For the text-containing cell, return its midpoint in (X, Y) coordinate format. 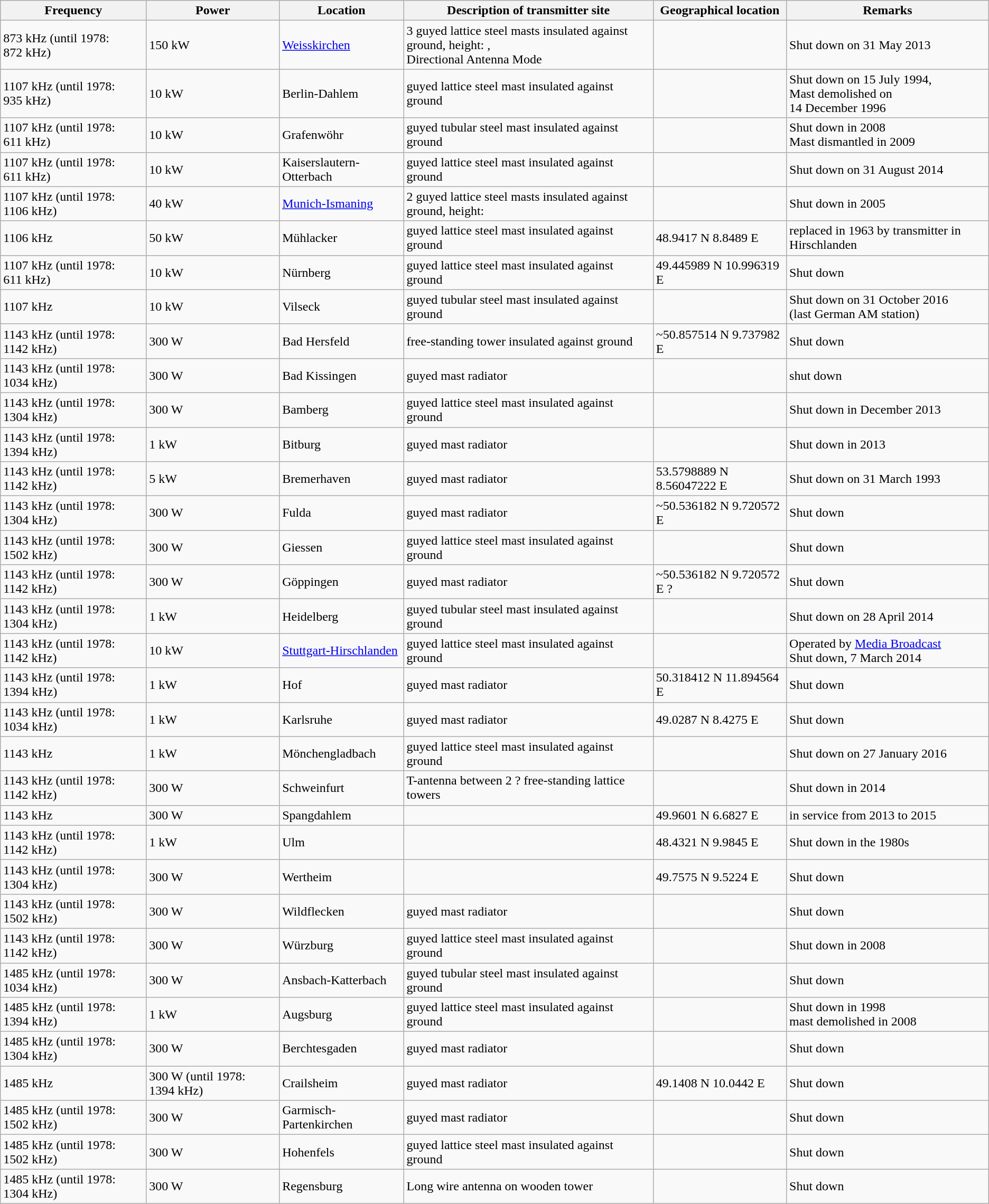
Remarks (888, 11)
Schweinfurt (341, 788)
Weisskirchen (341, 45)
Shut down on 31 May 2013 (888, 45)
~50.536182 N 9.720572 E ? (720, 582)
Shut down on 15 July 1994, Mast demolished on14 December 1996 (888, 94)
Grafenwöhr (341, 135)
Vilseck (341, 306)
Berchtesgaden (341, 1049)
49.7575 N 9.5224 E (720, 877)
Bitburg (341, 444)
Location (341, 11)
Shut down on 27 January 2016 (888, 753)
T-antenna between 2 ? free-standing lattice towers (528, 788)
1107 kHz (until 1978: 1106 kHz) (73, 204)
Giessen (341, 547)
shut down (888, 375)
Operated by Media BroadcastShut down, 7 March 2014 (888, 651)
53.5798889 N 8.56047222 E (720, 479)
Bad Kissingen (341, 375)
40 kW (213, 204)
Wildflecken (341, 911)
~50.536182 N 9.720572 E (720, 514)
48.9417 N 8.8489 E (720, 238)
Shut down in 1998mast demolished in 2008 (888, 1014)
Garmisch-Partenkirchen (341, 1118)
Bad Hersfeld (341, 341)
Shut down on 31 October 2016(last German AM station) (888, 306)
Kaiserslautern-Otterbach (341, 169)
Hohenfels (341, 1152)
Geographical location (720, 11)
Shut down in 2008Mast dismantled in 2009 (888, 135)
300 W (until 1978: 1394 kHz) (213, 1083)
Crailsheim (341, 1083)
Ulm (341, 842)
Description of transmitter site (528, 11)
1485 kHz (73, 1083)
Fulda (341, 514)
1107 kHz (73, 306)
Shut down in the 1980s (888, 842)
Würzburg (341, 946)
Bamberg (341, 410)
Power (213, 11)
Ansbach-Katterbach (341, 979)
in service from 2013 to 2015 (888, 815)
Shut down in 2008 (888, 946)
50 kW (213, 238)
Augsburg (341, 1014)
49.0287 N 8.4275 E (720, 720)
free-standing tower insulated against ground (528, 341)
Stuttgart-Hirschlanden (341, 651)
Spangdahlem (341, 815)
Hof (341, 685)
49.1408 N 10.0442 E (720, 1083)
Mühlacker (341, 238)
1485 kHz (until 1978: 1034 kHz) (73, 979)
3 guyed lattice steel masts insulated against ground, height: ,Directional Antenna Mode (528, 45)
873 kHz (until 1978: 872 kHz) (73, 45)
replaced in 1963 by transmitter in Hirschlanden (888, 238)
Shut down in 2014 (888, 788)
Long wire antenna on wooden tower (528, 1187)
Shut down on 28 April 2014 (888, 616)
Shut down in 2005 (888, 204)
Nürnberg (341, 273)
49.9601 N 6.6827 E (720, 815)
50.318412 N 11.894564 E (720, 685)
Berlin-Dahlem (341, 94)
49.445989 N 10.996319 E (720, 273)
5 kW (213, 479)
Shut down on 31 August 2014 (888, 169)
Shut down on 31 March 1993 (888, 479)
Karlsruhe (341, 720)
2 guyed lattice steel masts insulated against ground, height: (528, 204)
Regensburg (341, 1187)
Göppingen (341, 582)
Bremerhaven (341, 479)
Frequency (73, 11)
48.4321 N 9.9845 E (720, 842)
Munich-Ismaning (341, 204)
Shut down in December 2013 (888, 410)
Wertheim (341, 877)
~50.857514 N 9.737982 E (720, 341)
1485 kHz (until 1978: 1394 kHz) (73, 1014)
Shut down in 2013 (888, 444)
1107 kHz (until 1978: 935 kHz) (73, 94)
1106 kHz (73, 238)
Heidelberg (341, 616)
150 kW (213, 45)
Mönchengladbach (341, 753)
